Search for the cell housing the specified text and yield its (X, Y) center coordinate. 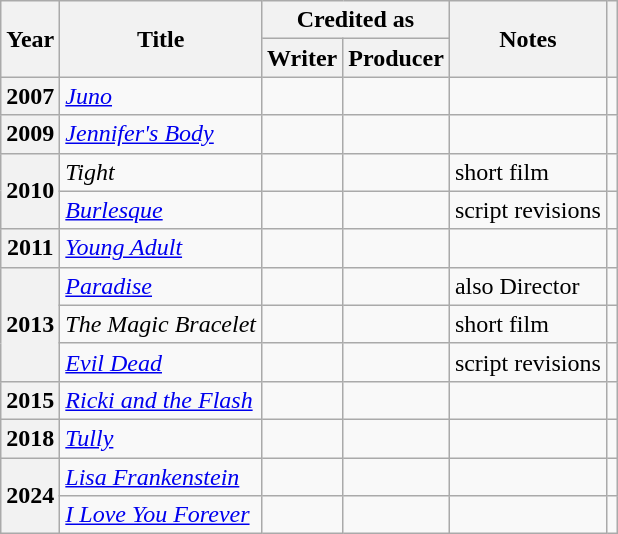
Ricki and the Flash (161, 400)
Year (30, 39)
Jennifer's Body (161, 134)
2013 (30, 324)
Paradise (161, 286)
2009 (30, 134)
2024 (30, 496)
Juno (161, 96)
Evil Dead (161, 362)
2018 (30, 438)
Tight (161, 172)
2007 (30, 96)
I Love You Forever (161, 515)
2011 (30, 248)
also Director (528, 286)
Producer (396, 58)
The Magic Bracelet (161, 324)
2015 (30, 400)
Tully (161, 438)
Lisa Frankenstein (161, 477)
Notes (528, 39)
2010 (30, 191)
Young Adult (161, 248)
Burlesque (161, 210)
Title (161, 39)
Credited as (355, 20)
Writer (302, 58)
